For the text-containing cell, return its midpoint in (X, Y) coordinate format. 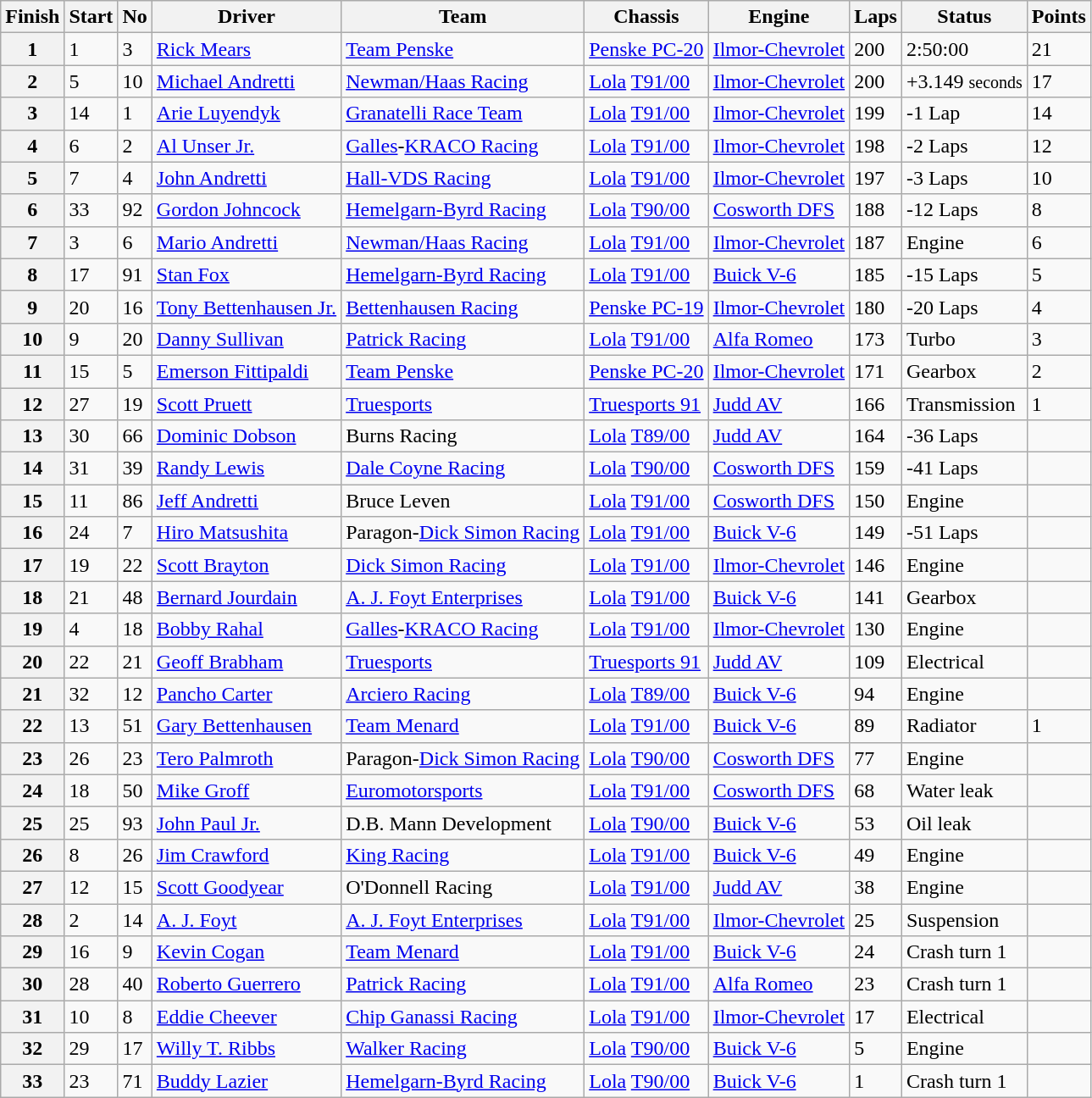
164 (876, 436)
Danny Sullivan (246, 339)
-15 Laps (964, 274)
Team (463, 17)
180 (876, 307)
Mike Groff (246, 790)
Gordon Johncock (246, 210)
39 (135, 469)
Penske PC-19 (646, 307)
Tero Palmroth (246, 758)
Randy Lewis (246, 469)
Water leak (964, 790)
Buddy Lazier (246, 1081)
130 (876, 629)
50 (135, 790)
141 (876, 597)
166 (876, 404)
Arciero Racing (463, 694)
40 (135, 984)
King Racing (463, 855)
Transmission (964, 404)
197 (876, 178)
Tony Bettenhausen Jr. (246, 307)
171 (876, 371)
Willy T. Ribbs (246, 1049)
Bruce Leven (463, 501)
+3.149 seconds (964, 81)
198 (876, 146)
Dale Coyne Racing (463, 469)
A. J. Foyt (246, 919)
Turbo (964, 339)
48 (135, 597)
150 (876, 501)
Chassis (646, 17)
Dick Simon Racing (463, 565)
Bernard Jourdain (246, 597)
2:50:00 (964, 49)
-3 Laps (964, 178)
77 (876, 758)
-1 Lap (964, 114)
Driver (246, 17)
Radiator (964, 726)
159 (876, 469)
-12 Laps (964, 210)
Jim Crawford (246, 855)
187 (876, 242)
Bettenhausen Racing (463, 307)
199 (876, 114)
38 (876, 887)
Roberto Guerrero (246, 984)
-36 Laps (964, 436)
-2 Laps (964, 146)
Stan Fox (246, 274)
O'Donnell Racing (463, 887)
Emerson Fittipaldi (246, 371)
Arie Luyendyk (246, 114)
Euromotorsports (463, 790)
Hall-VDS Racing (463, 178)
86 (135, 501)
-20 Laps (964, 307)
93 (135, 823)
Dominic Dobson (246, 436)
Hiro Matsushita (246, 533)
-41 Laps (964, 469)
Rick Mears (246, 49)
John Paul Jr. (246, 823)
66 (135, 436)
Gary Bettenhausen (246, 726)
Status (964, 17)
D.B. Mann Development (463, 823)
51 (135, 726)
89 (876, 726)
92 (135, 210)
188 (876, 210)
Oil leak (964, 823)
Laps (876, 17)
Bobby Rahal (246, 629)
71 (135, 1081)
Walker Racing (463, 1049)
Geoff Brabham (246, 662)
Jeff Andretti (246, 501)
109 (876, 662)
Al Unser Jr. (246, 146)
Points (1059, 17)
53 (876, 823)
185 (876, 274)
49 (876, 855)
Eddie Cheever (246, 1017)
68 (876, 790)
-51 Laps (964, 533)
Scott Goodyear (246, 887)
Scott Brayton (246, 565)
John Andretti (246, 178)
Granatelli Race Team (463, 114)
No (135, 17)
Michael Andretti (246, 81)
94 (876, 694)
146 (876, 565)
Chip Ganassi Racing (463, 1017)
Start (91, 17)
91 (135, 274)
149 (876, 533)
Pancho Carter (246, 694)
Scott Pruett (246, 404)
173 (876, 339)
Finish (32, 17)
Suspension (964, 919)
Burns Racing (463, 436)
Mario Andretti (246, 242)
Kevin Cogan (246, 952)
